Search for the cell housing the specified text and yield its [x, y] center coordinate. 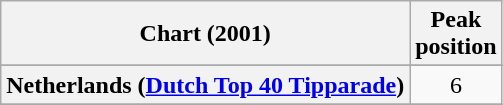
Netherlands (Dutch Top 40 Tipparade) [206, 85]
Chart (2001) [206, 34]
6 [456, 85]
Peakposition [456, 34]
